Determine the (X, Y) coordinate at the center of the cell enclosing the given text.  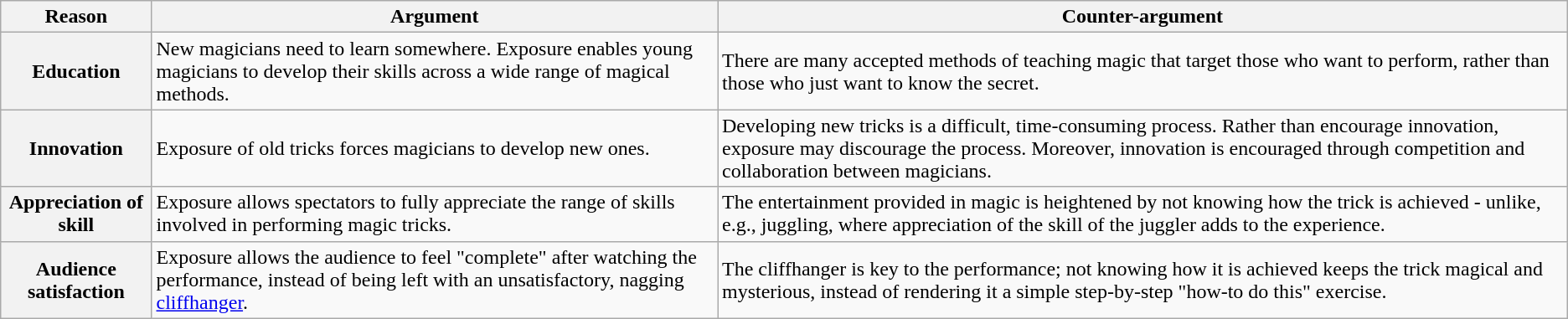
Argument (434, 17)
Reason (76, 17)
New magicians need to learn somewhere. Exposure enables young magicians to develop their skills across a wide range of magical methods. (434, 71)
Audience satisfaction (76, 280)
Counter-argument (1142, 17)
Innovation (76, 148)
Exposure of old tricks forces magicians to develop new ones. (434, 148)
Appreciation of skill (76, 214)
There are many accepted methods of teaching magic that target those who want to perform, rather than those who just want to know the secret. (1142, 71)
Exposure allows the audience to feel "complete" after watching the performance, instead of being left with an unsatisfactory, nagging cliffhanger. (434, 280)
Exposure allows spectators to fully appreciate the range of skills involved in performing magic tricks. (434, 214)
Education (76, 71)
